Output the [x, y] coordinate of the center of the cell containing the given text.  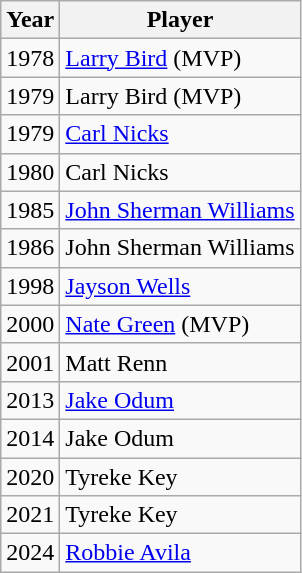
1986 [30, 248]
2013 [30, 400]
1980 [30, 172]
2024 [30, 553]
1985 [30, 210]
1978 [30, 58]
Player [180, 20]
2014 [30, 438]
2021 [30, 515]
1998 [30, 286]
Year [30, 20]
Jayson Wells [180, 286]
Robbie Avila [180, 553]
2020 [30, 477]
Matt Renn [180, 362]
2000 [30, 324]
Nate Green (MVP) [180, 324]
2001 [30, 362]
